From the cell containing the given text, extract its center point as (X, Y) coordinate. 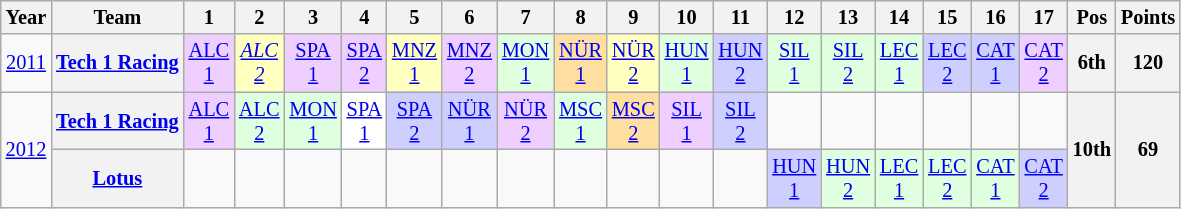
3 (312, 17)
13 (848, 17)
2012 (26, 150)
Team (117, 17)
2 (259, 17)
15 (947, 17)
MSC2 (634, 121)
5 (414, 17)
MNZ2 (470, 63)
69 (1148, 150)
120 (1148, 63)
8 (580, 17)
17 (1044, 17)
7 (526, 17)
MNZ1 (414, 63)
10 (687, 17)
12 (794, 17)
16 (995, 17)
9 (634, 17)
4 (364, 17)
2011 (26, 63)
MSC1 (580, 121)
11 (740, 17)
14 (899, 17)
Year (26, 17)
10th (1092, 150)
6 (470, 17)
Lotus (117, 178)
6th (1092, 63)
Points (1148, 17)
1 (209, 17)
Pos (1092, 17)
